Locate the cell with the specified text and output its [X, Y] center coordinate. 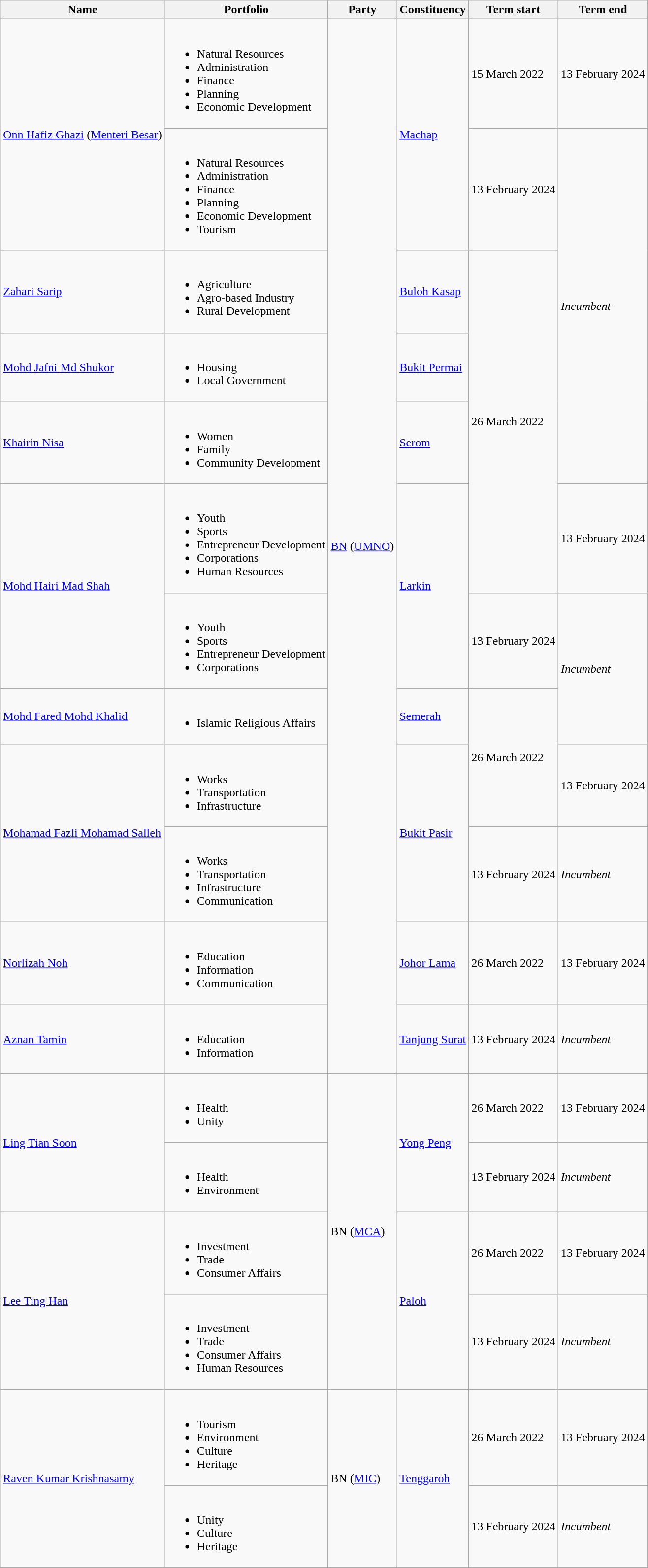
Serom [433, 443]
Tanjung Surat [433, 1039]
Machap [433, 135]
Onn Hafiz Ghazi (Menteri Besar) [83, 135]
Paloh [433, 1301]
WomenFamilyCommunity Development [246, 443]
Yong Peng [433, 1143]
Term start [514, 10]
BN (MCA) [362, 1232]
Mohd Hairi Mad Shah [83, 586]
InvestmentTradeConsumer AffairsHuman Resources [246, 1342]
Zahari Sarip [83, 292]
YouthSportsEntrepreneur DevelopmentCorporationsHuman Resources [246, 538]
BN (UMNO) [362, 546]
TourismEnvironmentCultureHeritage [246, 1437]
HousingLocal Government [246, 367]
EducationInformation [246, 1039]
Party [362, 10]
Name [83, 10]
Semerah [433, 716]
Buloh Kasap [433, 292]
Natural ResourcesAdministrationFinancePlanningEconomic Development [246, 74]
WorksTransportationInfrastructure [246, 785]
HealthEnvironment [246, 1177]
Natural ResourcesAdministrationFinancePlanningEconomic DevelopmentTourism [246, 189]
Aznan Tamin [83, 1039]
Bukit Permai [433, 367]
Portfolio [246, 10]
Lee Ting Han [83, 1301]
BN (MIC) [362, 1478]
YouthSportsEntrepreneur DevelopmentCorporations [246, 641]
Raven Kumar Krishnasamy [83, 1478]
Johor Lama [433, 963]
Mohamad Fazli Mohamad Salleh [83, 833]
UnityCultureHeritage [246, 1527]
Mohd Jafni Md Shukor [83, 367]
AgricultureAgro-based IndustryRural Development [246, 292]
Bukit Pasir [433, 833]
Islamic Religious Affairs [246, 716]
Ling Tian Soon [83, 1143]
HealthUnity [246, 1108]
WorksTransportationInfrastructureCommunication [246, 874]
Larkin [433, 586]
InvestmentTradeConsumer Affairs [246, 1253]
Norlizah Noh [83, 963]
Constituency [433, 10]
15 March 2022 [514, 74]
Term end [603, 10]
Mohd Fared Mohd Khalid [83, 716]
Tenggaroh [433, 1478]
EducationInformationCommunication [246, 963]
Khairin Nisa [83, 443]
